Pinpoint the cell where the given text exists, returning its [x, y] midpoint coordinate. 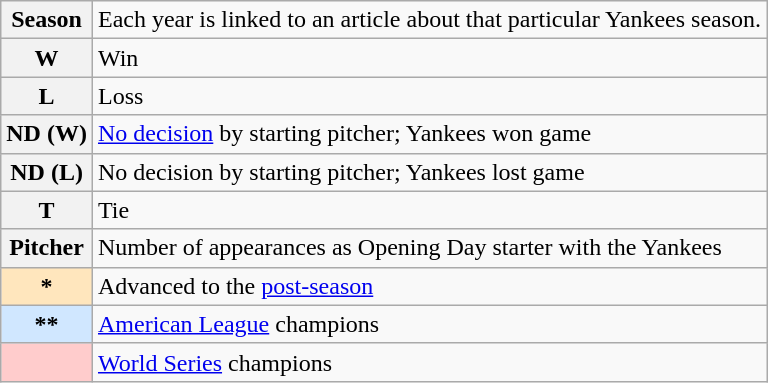
* [47, 286]
W [47, 58]
No decision by starting pitcher; Yankees lost game [429, 172]
Each year is linked to an article about that particular Yankees season. [429, 20]
ND (W) [47, 134]
Number of appearances as Opening Day starter with the Yankees [429, 248]
Win [429, 58]
Loss [429, 96]
Season [47, 20]
No decision by starting pitcher; Yankees won game [429, 134]
Advanced to the post-season [429, 286]
Tie [429, 210]
L [47, 96]
T [47, 210]
World Series champions [429, 362]
American League champions [429, 324]
** [47, 324]
Pitcher [47, 248]
ND (L) [47, 172]
